Determine the (x, y) coordinate at the center of the cell enclosing the given text.  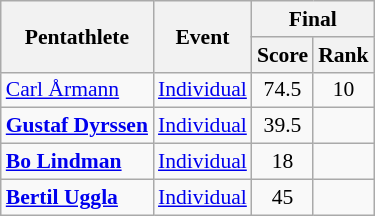
Final (313, 19)
Event (202, 36)
Bo Lindman (77, 162)
Rank (344, 55)
Pentathlete (77, 36)
Carl Årmann (77, 90)
Bertil Uggla (77, 197)
Gustaf Dyrssen (77, 126)
45 (282, 197)
18 (282, 162)
74.5 (282, 90)
39.5 (282, 126)
10 (344, 90)
Score (282, 55)
